Extract the (x, y) coordinate from the center of the cell holding the provided text.  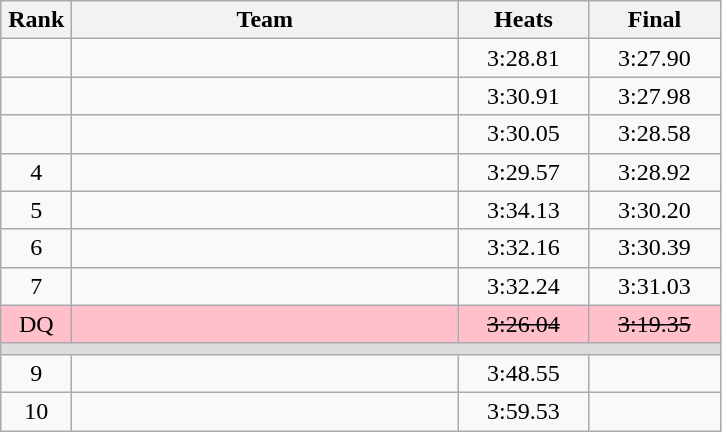
3:32.16 (524, 248)
3:31.03 (654, 286)
3:19.35 (654, 324)
10 (36, 411)
4 (36, 172)
3:28.92 (654, 172)
9 (36, 373)
3:26.04 (524, 324)
6 (36, 248)
3:27.98 (654, 96)
Team (265, 20)
3:28.58 (654, 134)
3:28.81 (524, 58)
3:29.57 (524, 172)
3:27.90 (654, 58)
Rank (36, 20)
Heats (524, 20)
3:30.91 (524, 96)
5 (36, 210)
3:30.39 (654, 248)
3:59.53 (524, 411)
3:48.55 (524, 373)
3:34.13 (524, 210)
DQ (36, 324)
3:30.05 (524, 134)
3:32.24 (524, 286)
Final (654, 20)
3:30.20 (654, 210)
7 (36, 286)
